Detect which cell encompasses the target text, then output its [X, Y] center coordinate. 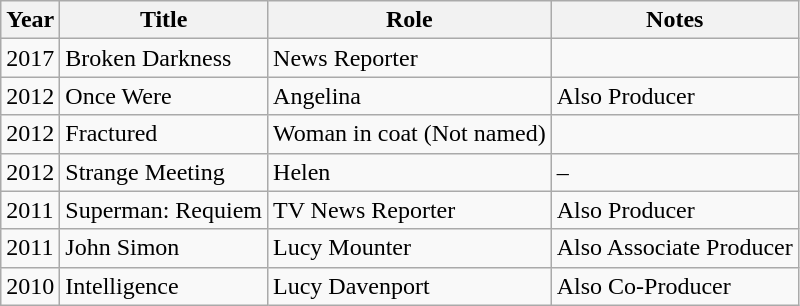
Lucy Davenport [410, 286]
News Reporter [410, 58]
– [674, 172]
2017 [30, 58]
Angelina [410, 96]
Woman in coat (Not named) [410, 134]
Superman: Requiem [164, 210]
Strange Meeting [164, 172]
Role [410, 20]
Intelligence [164, 286]
Title [164, 20]
Broken Darkness [164, 58]
Also Co-Producer [674, 286]
Helen [410, 172]
2010 [30, 286]
Once Were [164, 96]
TV News Reporter [410, 210]
Lucy Mounter [410, 248]
Year [30, 20]
Also Associate Producer [674, 248]
John Simon [164, 248]
Notes [674, 20]
Fractured [164, 134]
